Detect which cell encompasses the target text, then output its [X, Y] center coordinate. 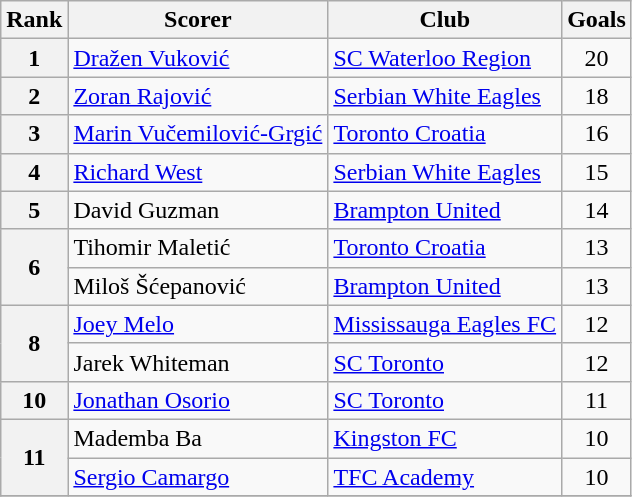
Sergio Camargo [198, 477]
Mississauga Eagles FC [445, 324]
Richard West [198, 172]
Goals [597, 20]
Club [445, 20]
5 [34, 210]
Rank [34, 20]
Mademba Ba [198, 438]
Dražen Vuković [198, 58]
Jarek Whiteman [198, 362]
15 [597, 172]
2 [34, 96]
Marin Vučemilović-Grgić [198, 134]
Jonathan Osorio [198, 400]
8 [34, 343]
David Guzman [198, 210]
Tihomir Maletić [198, 248]
Zoran Rajović [198, 96]
4 [34, 172]
Miloš Šćepanović [198, 286]
Scorer [198, 20]
20 [597, 58]
16 [597, 134]
6 [34, 267]
1 [34, 58]
18 [597, 96]
TFC Academy [445, 477]
Joey Melo [198, 324]
SC Waterloo Region [445, 58]
Kingston FC [445, 438]
14 [597, 210]
3 [34, 134]
